Extract the [x, y] coordinate from the center of the cell holding the provided text.  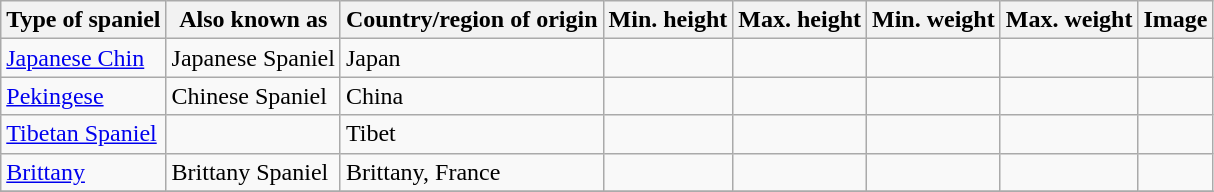
Chinese Spaniel [253, 96]
Max. height [800, 20]
Image [1176, 20]
Country/region of origin [472, 20]
Tibetan Spaniel [84, 134]
Brittany, France [472, 172]
Brittany [84, 172]
Japanese Chin [84, 58]
Also known as [253, 20]
Min. height [668, 20]
Japan [472, 58]
Brittany Spaniel [253, 172]
Japanese Spaniel [253, 58]
Pekingese [84, 96]
Type of spaniel [84, 20]
Min. weight [934, 20]
China [472, 96]
Max. weight [1069, 20]
Tibet [472, 134]
